Detect which cell encompasses the target text, then output its [x, y] center coordinate. 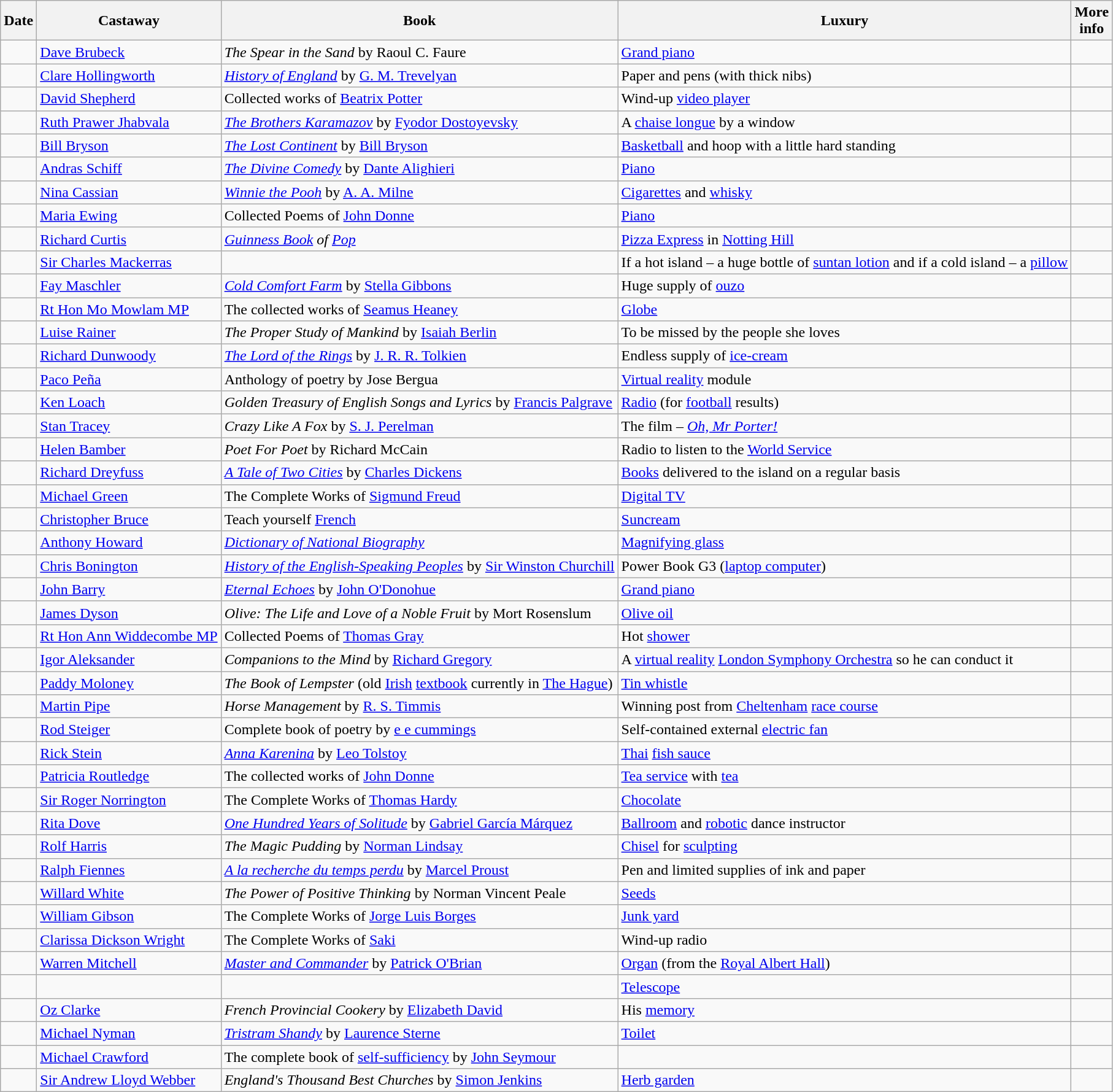
Ken Loach [129, 403]
Date [18, 21]
Michael Nyman [129, 1033]
Power Book G3 (laptop computer) [844, 566]
Maria Ewing [129, 215]
Ralph Fiennes [129, 870]
Dictionary of National Biography [420, 543]
Hot shower [844, 636]
Oz Clarke [129, 1010]
Radio to listen to the World Service [844, 449]
Luxury [844, 21]
Organ (from the Royal Albert Hall) [844, 963]
Chocolate [844, 800]
Master and Commander by Patrick O'Brian [420, 963]
Richard Dunwoody [129, 356]
David Shepherd [129, 99]
A la recherche du temps perdu by Marcel Proust [420, 870]
Collected Poems of John Donne [420, 215]
Paco Peña [129, 379]
Rt Hon Mo Mowlam MP [129, 309]
A virtual reality London Symphony Orchestra so he can conduct it [844, 659]
The Spear in the Sand by Raoul C. Faure [420, 52]
Toilet [844, 1033]
History of the English-Speaking Peoples by Sir Winston Churchill [420, 566]
The Complete Works of Thomas Hardy [420, 800]
Michael Green [129, 496]
Anthony Howard [129, 543]
The Brothers Karamazov by Fyodor Dostoyevsky [420, 122]
Digital TV [844, 496]
Castaway [129, 21]
Fay Maschler [129, 285]
William Gibson [129, 916]
Guinness Book of Pop [420, 239]
Sir Charles Mackerras [129, 262]
The Complete Works of Sigmund Freud [420, 496]
Sir Andrew Lloyd Webber [129, 1080]
Horse Management by R. S. Timmis [420, 707]
England's Thousand Best Churches by Simon Jenkins [420, 1080]
The collected works of John Donne [420, 776]
Anthology of poetry by Jose Bergua [420, 379]
Chris Bonington [129, 566]
Wind-up video player [844, 99]
Martin Pipe [129, 707]
Collected Poems of Thomas Gray [420, 636]
Books delivered to the island on a regular basis [844, 473]
Pizza Express in Notting Hill [844, 239]
Rod Steiger [129, 730]
Luise Rainer [129, 333]
The collected works of Seamus Heaney [420, 309]
John Barry [129, 589]
The complete book of self-sufficiency by John Seymour [420, 1056]
Rita Dove [129, 823]
The Proper Study of Mankind by Isaiah Berlin [420, 333]
Tea service with tea [844, 776]
Teach yourself French [420, 519]
Seeds [844, 893]
His memory [844, 1010]
Huge supply of ouzo [844, 285]
Dave Brubeck [129, 52]
Crazy Like A Fox by S. J. Perelman [420, 426]
Collected works of Beatrix Potter [420, 99]
Michael Crawford [129, 1056]
Basketball and hoop with a little hard standing [844, 145]
Christopher Bruce [129, 519]
Rolf Harris [129, 846]
Richard Dreyfuss [129, 473]
Junk yard [844, 916]
Willard White [129, 893]
Stan Tracey [129, 426]
Book [420, 21]
Virtual reality module [844, 379]
Anna Karenina by Leo Tolstoy [420, 753]
Warren Mitchell [129, 963]
Paper and pens (with thick nibs) [844, 76]
Igor Aleksander [129, 659]
Wind-up radio [844, 940]
Pen and limited supplies of ink and paper [844, 870]
Thai fish sauce [844, 753]
Rick Stein [129, 753]
Olive oil [844, 613]
Globe [844, 309]
The Book of Lempster (old Irish textbook currently in The Hague) [420, 683]
Eternal Echoes by John O'Donohue [420, 589]
Magnifying glass [844, 543]
The Lord of the Rings by J. R. R. Tolkien [420, 356]
Clarissa Dickson Wright [129, 940]
Self-contained external electric fan [844, 730]
Chisel for sculpting [844, 846]
Tristram Shandy by Laurence Sterne [420, 1033]
Poet For Poet by Richard McCain [420, 449]
Cold Comfort Farm by Stella Gibbons [420, 285]
Clare Hollingworth [129, 76]
A chaise longue by a window [844, 122]
Bill Bryson [129, 145]
James Dyson [129, 613]
One Hundred Years of Solitude by Gabriel García Márquez [420, 823]
Winning post from Cheltenham race course [844, 707]
Endless supply of ice-cream [844, 356]
The Divine Comedy by Dante Alighieri [420, 169]
Andras Schiff [129, 169]
Tin whistle [844, 683]
To be missed by the people she loves [844, 333]
Complete book of poetry by e e cummings [420, 730]
Helen Bamber [129, 449]
The Magic Pudding by Norman Lindsay [420, 846]
Patricia Routledge [129, 776]
Telescope [844, 986]
Cigarettes and whisky [844, 192]
Suncream [844, 519]
The film – Oh, Mr Porter! [844, 426]
Radio (for football results) [844, 403]
Paddy Moloney [129, 683]
The Power of Positive Thinking by Norman Vincent Peale [420, 893]
French Provincial Cookery by Elizabeth David [420, 1010]
Rt Hon Ann Widdecombe MP [129, 636]
Olive: The Life and Love of a Noble Fruit by Mort Rosenslum [420, 613]
If a hot island – a huge bottle of suntan lotion and if a cold island – a pillow [844, 262]
Winnie the Pooh by A. A. Milne [420, 192]
Golden Treasury of English Songs and Lyrics by Francis Palgrave [420, 403]
Ballroom and robotic dance instructor [844, 823]
Nina Cassian [129, 192]
Sir Roger Norrington [129, 800]
Herb garden [844, 1080]
Companions to the Mind by Richard Gregory [420, 659]
The Complete Works of Saki [420, 940]
Ruth Prawer Jhabvala [129, 122]
Moreinfo [1092, 21]
The Complete Works of Jorge Luis Borges [420, 916]
A Tale of Two Cities by Charles Dickens [420, 473]
The Lost Continent by Bill Bryson [420, 145]
History of England by G. M. Trevelyan [420, 76]
Richard Curtis [129, 239]
